Scan for the cell matching the given text and deliver its (x, y) coordinate at center. 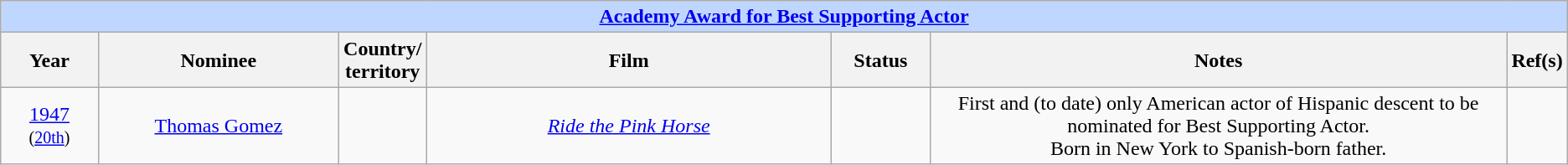
Ref(s) (1537, 60)
Country/territory (383, 60)
Thomas Gomez (218, 126)
First and (to date) only American actor of Hispanic descent to be nominated for Best Supporting Actor.Born in New York to Spanish-born father. (1218, 126)
1947(20th) (49, 126)
Nominee (218, 60)
Academy Award for Best Supporting Actor (784, 17)
Year (49, 60)
Film (628, 60)
Notes (1218, 60)
Status (880, 60)
Ride the Pink Horse (628, 126)
